Capture the cell that displays the provided text and extract its (X, Y) central coordinate. 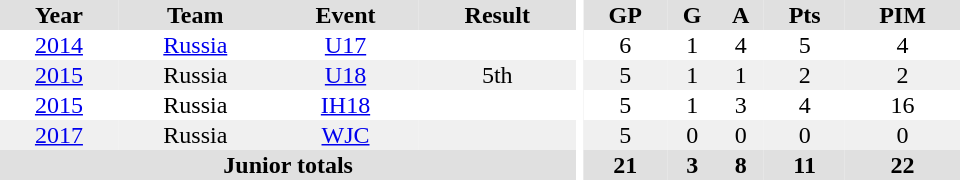
G (692, 15)
WJC (346, 135)
U18 (346, 75)
11 (804, 165)
6 (625, 45)
8 (740, 165)
2017 (59, 135)
A (740, 15)
5th (497, 75)
PIM (902, 15)
Team (196, 15)
2014 (59, 45)
Year (59, 15)
Event (346, 15)
22 (902, 165)
U17 (346, 45)
IH18 (346, 105)
21 (625, 165)
Result (497, 15)
Junior totals (288, 165)
Pts (804, 15)
16 (902, 105)
GP (625, 15)
